Extract the (x, y) coordinate from the center of the cell holding the provided text.  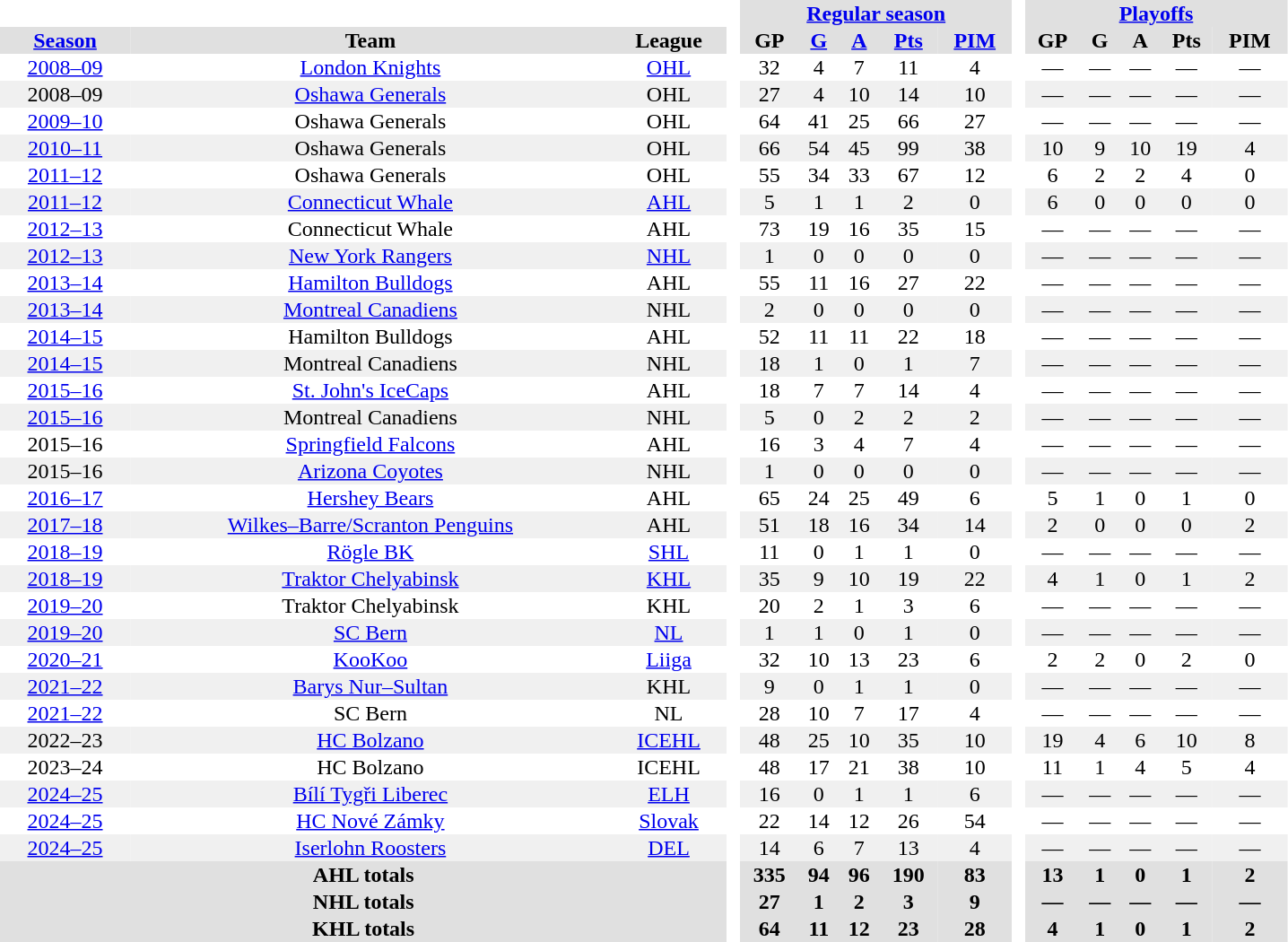
15 (974, 229)
2009–10 (65, 121)
52 (770, 336)
Barys Nur–Sultan (370, 686)
20 (770, 606)
45 (859, 148)
190 (908, 875)
2022–23 (65, 740)
Team (370, 40)
99 (908, 148)
Springfield Falcons (370, 444)
67 (908, 175)
St. John's IceCaps (370, 390)
33 (859, 175)
AHL totals (363, 875)
2017–18 (65, 525)
49 (908, 498)
41 (818, 121)
Season (65, 40)
21 (859, 767)
26 (908, 821)
League (669, 40)
2010–11 (65, 148)
94 (818, 875)
KHL totals (363, 929)
Bílí Tygři Liberec (370, 794)
Arizona Coyotes (370, 471)
51 (770, 525)
Hershey Bears (370, 498)
Liiga (669, 659)
London Knights (370, 67)
2016–17 (65, 498)
NHL totals (363, 902)
65 (770, 498)
SHL (669, 552)
2023–24 (65, 767)
Iserlohn Roosters (370, 848)
2020–21 (65, 659)
83 (974, 875)
73 (770, 229)
Regular season (875, 13)
24 (818, 498)
KooKoo (370, 659)
HC Nové Zámky (370, 821)
DEL (669, 848)
Playoffs (1156, 13)
ELH (669, 794)
New York Rangers (370, 256)
Wilkes–Barre/Scranton Penguins (370, 525)
8 (1250, 740)
Slovak (669, 821)
96 (859, 875)
335 (770, 875)
Rögle BK (370, 552)
